Capture the cell that displays the provided text and extract its [X, Y] central coordinate. 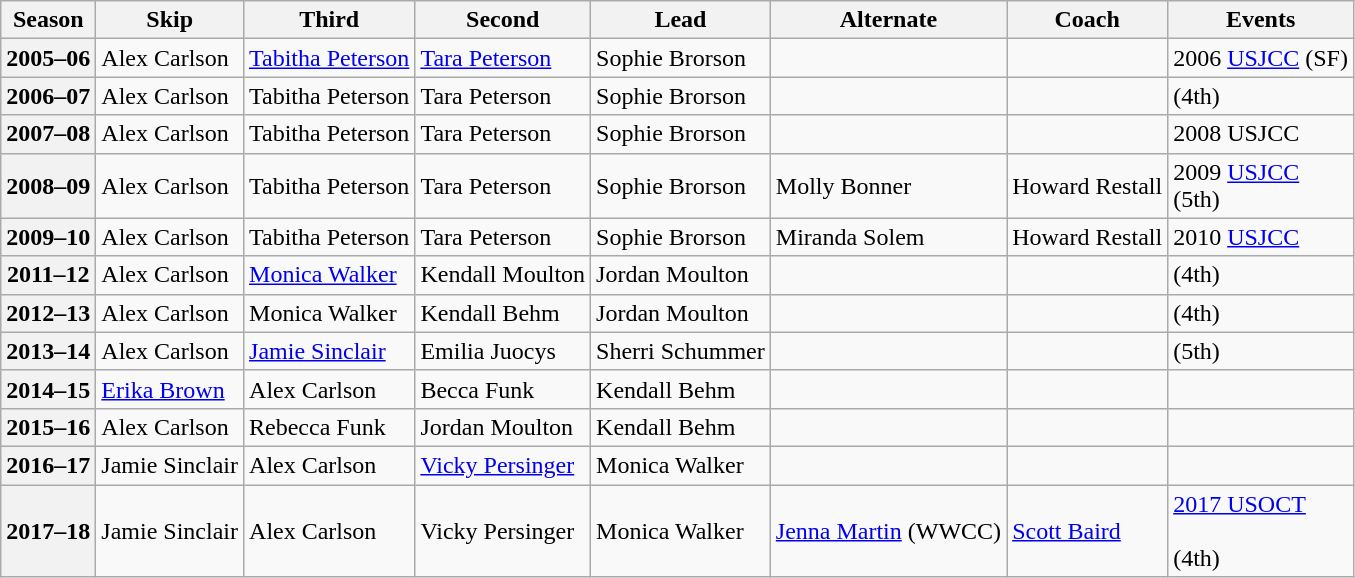
2008–09 [48, 186]
Molly Bonner [888, 186]
2016–17 [48, 465]
2007–08 [48, 134]
2009 USJCC (5th) [1261, 186]
Miranda Solem [888, 237]
2010 USJCC [1261, 237]
Third [330, 20]
Season [48, 20]
Rebecca Funk [330, 427]
2012–13 [48, 313]
Erika Brown [170, 389]
Second [503, 20]
Sherri Schummer [681, 351]
Emilia Juocys [503, 351]
(5th) [1261, 351]
2005–06 [48, 58]
2017 USOCT (4th) [1261, 530]
2006–07 [48, 96]
Jenna Martin (WWCC) [888, 530]
2013–14 [48, 351]
2008 USJCC [1261, 134]
2009–10 [48, 237]
Alternate [888, 20]
Skip [170, 20]
Scott Baird [1088, 530]
2014–15 [48, 389]
Events [1261, 20]
Kendall Moulton [503, 275]
2017–18 [48, 530]
Lead [681, 20]
Coach [1088, 20]
2011–12 [48, 275]
Becca Funk [503, 389]
2006 USJCC (SF) [1261, 58]
2015–16 [48, 427]
